From the cell containing the given text, extract its center point as [x, y] coordinate. 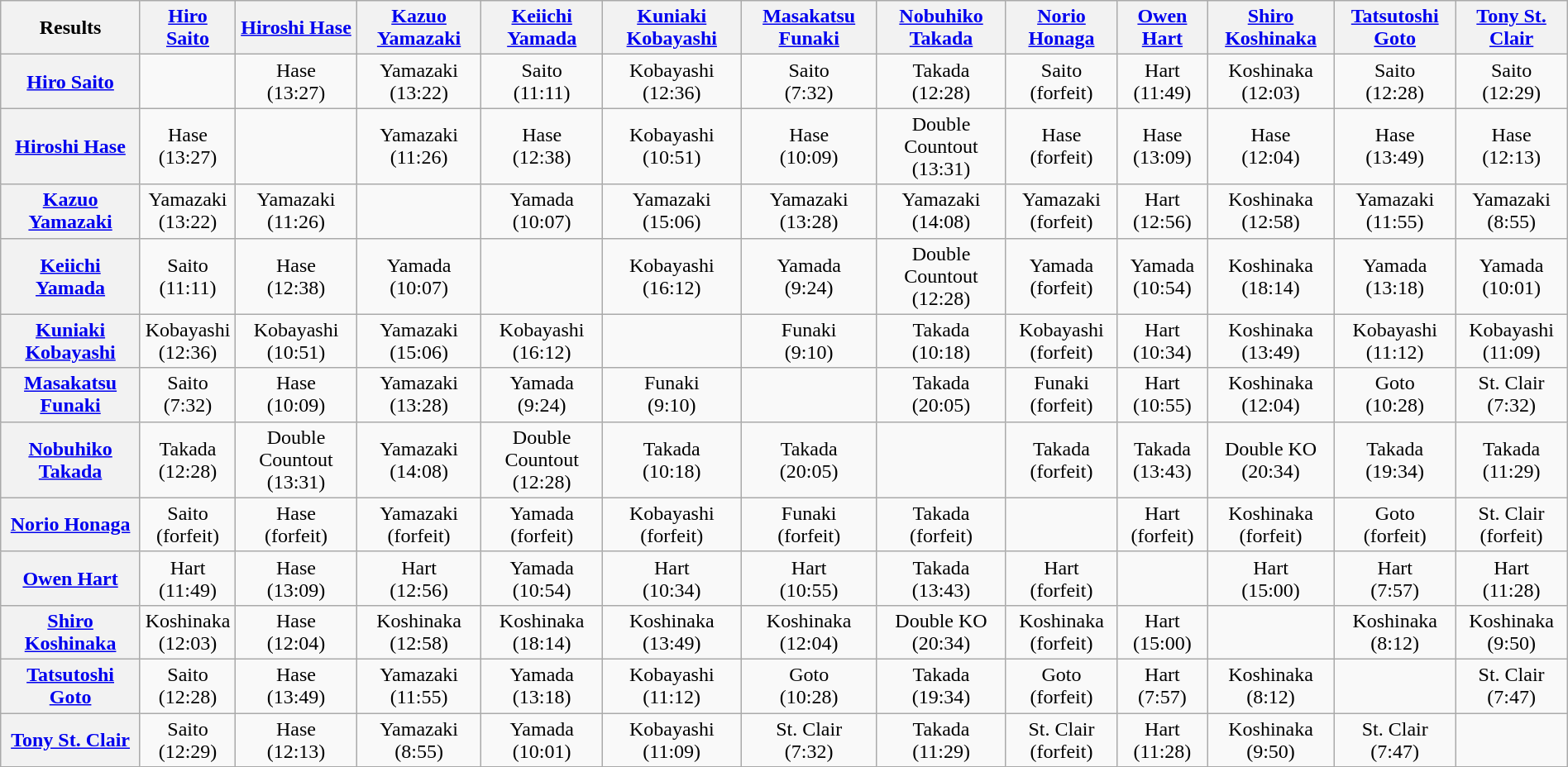
Results [71, 28]
